Output the [x, y] coordinate of the center of the cell containing the given text.  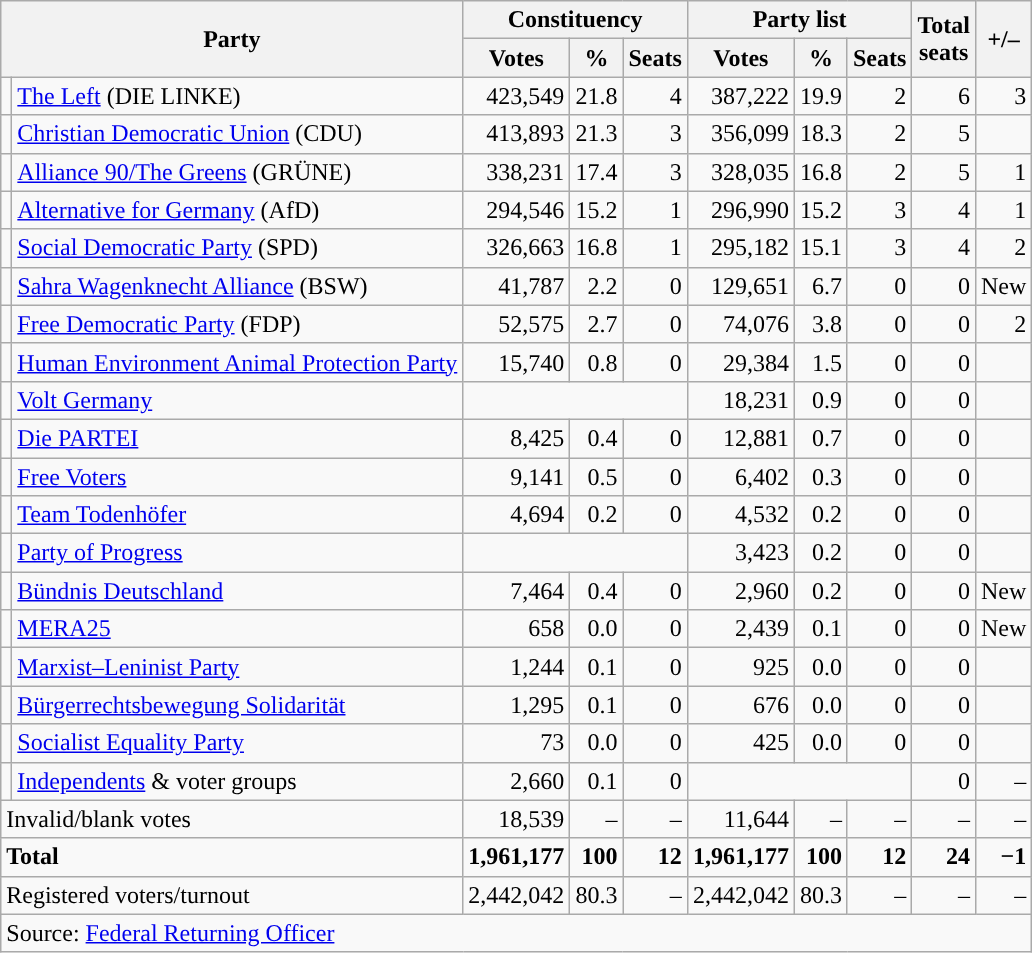
Totalseats [944, 39]
0.3 [820, 477]
21.8 [596, 96]
19.9 [820, 96]
423,549 [516, 96]
Christian Democratic Union (CDU) [238, 134]
6 [944, 96]
2,660 [516, 781]
Party list [800, 20]
12,881 [740, 438]
11,644 [740, 819]
294,546 [516, 210]
1,244 [516, 667]
328,035 [740, 172]
Die PARTEI [238, 438]
Socialist Equality Party [238, 743]
The Left (DIE LINKE) [238, 96]
Registered voters/turnout [232, 895]
18,231 [740, 400]
Social Democratic Party (SPD) [238, 248]
2.7 [596, 324]
338,231 [516, 172]
425 [740, 743]
658 [516, 629]
Constituency [576, 20]
0.7 [820, 438]
Bürgerrechtsbewegung Solidarität [238, 705]
4,694 [516, 515]
21.3 [596, 134]
Invalid/blank votes [232, 819]
925 [740, 667]
+/– [1003, 39]
1.5 [820, 362]
29,384 [740, 362]
Total [232, 857]
Alternative for Germany (AfD) [238, 210]
Source: Federal Returning Officer [516, 933]
Sahra Wagenknecht Alliance (BSW) [238, 286]
Alliance 90/The Greens (GRÜNE) [238, 172]
41,787 [516, 286]
15.1 [820, 248]
Party [232, 39]
Volt Germany [238, 400]
1,295 [516, 705]
Bündnis Deutschland [238, 591]
295,182 [740, 248]
0.5 [596, 477]
Human Environment Animal Protection Party [238, 362]
74,076 [740, 324]
676 [740, 705]
Free Voters [238, 477]
387,222 [740, 96]
0.8 [596, 362]
3.8 [820, 324]
Marxist–Leninist Party [238, 667]
2,960 [740, 591]
24 [944, 857]
15,740 [516, 362]
0.9 [820, 400]
9,141 [516, 477]
17.4 [596, 172]
2,439 [740, 629]
129,651 [740, 286]
7,464 [516, 591]
8,425 [516, 438]
Party of Progress [238, 553]
MERA25 [238, 629]
6.7 [820, 286]
2.2 [596, 286]
Independents & voter groups [238, 781]
73 [516, 743]
413,893 [516, 134]
6,402 [740, 477]
18.3 [820, 134]
3,423 [740, 553]
52,575 [516, 324]
Team Todenhöfer [238, 515]
326,663 [516, 248]
Free Democratic Party (FDP) [238, 324]
18,539 [516, 819]
4,532 [740, 515]
356,099 [740, 134]
296,990 [740, 210]
−1 [1003, 857]
